Pinpoint the cell where the given text exists, returning its [x, y] midpoint coordinate. 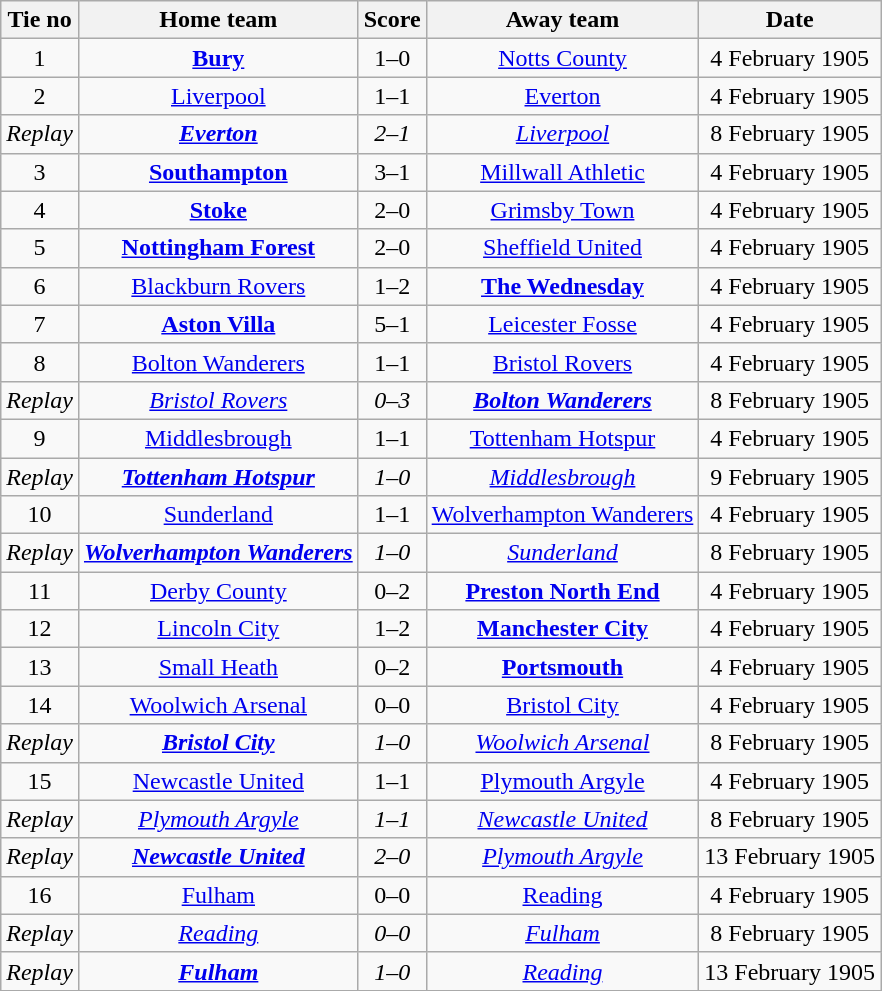
Derby County [218, 591]
2 [40, 96]
Sheffield United [562, 248]
Score [392, 20]
5–1 [392, 324]
7 [40, 324]
14 [40, 705]
Preston North End [562, 591]
9 [40, 438]
6 [40, 286]
16 [40, 895]
15 [40, 781]
Stoke [218, 210]
The Wednesday [562, 286]
9 February 1905 [790, 477]
Southampton [218, 172]
0–3 [392, 400]
Manchester City [562, 629]
Blackburn Rovers [218, 286]
Lincoln City [218, 629]
13 [40, 667]
3 [40, 172]
10 [40, 515]
Portsmouth [562, 667]
8 [40, 362]
Millwall Athletic [562, 172]
Bury [218, 58]
Notts County [562, 58]
5 [40, 248]
Date [790, 20]
2–1 [392, 134]
3–1 [392, 172]
Leicester Fosse [562, 324]
4 [40, 210]
Small Heath [218, 667]
Away team [562, 20]
Nottingham Forest [218, 248]
Grimsby Town [562, 210]
1 [40, 58]
Aston Villa [218, 324]
Tie no [40, 20]
12 [40, 629]
Home team [218, 20]
11 [40, 591]
